Return the [X, Y] coordinate for the center point of the cell that contains the specified text.  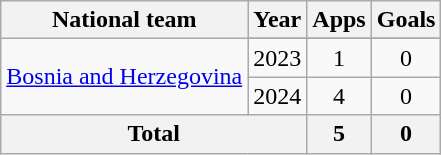
5 [339, 134]
National team [124, 20]
Apps [339, 20]
Year [278, 20]
1 [339, 58]
4 [339, 96]
2024 [278, 96]
Total [154, 134]
2023 [278, 58]
Goals [406, 20]
Bosnia and Herzegovina [124, 77]
